From the cell containing the given text, extract its center point as (x, y) coordinate. 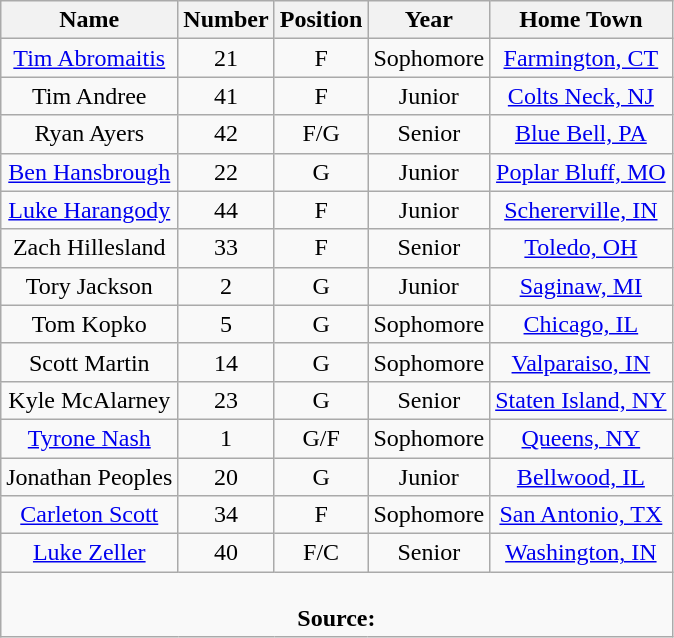
23 (226, 400)
Saginaw, MI (581, 286)
Ryan Ayers (90, 134)
Blue Bell, PA (581, 134)
14 (226, 362)
34 (226, 515)
2 (226, 286)
Staten Island, NY (581, 400)
Poplar Bluff, MO (581, 172)
Colts Neck, NJ (581, 96)
Chicago, IL (581, 324)
Tom Kopko (90, 324)
Source: (336, 604)
Home Town (581, 20)
Number (226, 20)
21 (226, 58)
Jonathan Peoples (90, 477)
41 (226, 96)
42 (226, 134)
Tim Abromaitis (90, 58)
Name (90, 20)
Zach Hillesland (90, 248)
Position (321, 20)
Luke Harangody (90, 210)
Schererville, IN (581, 210)
Tory Jackson (90, 286)
Toledo, OH (581, 248)
20 (226, 477)
Queens, NY (581, 438)
1 (226, 438)
Ben Hansbrough (90, 172)
22 (226, 172)
Luke Zeller (90, 553)
Carleton Scott (90, 515)
Tyrone Nash (90, 438)
San Antonio, TX (581, 515)
Farmington, CT (581, 58)
5 (226, 324)
F/G (321, 134)
Year (429, 20)
Kyle McAlarney (90, 400)
Bellwood, IL (581, 477)
F/C (321, 553)
Scott Martin (90, 362)
Valparaiso, IN (581, 362)
44 (226, 210)
Washington, IN (581, 553)
Tim Andree (90, 96)
G/F (321, 438)
33 (226, 248)
40 (226, 553)
